For the text-containing cell, return its midpoint in [X, Y] coordinate format. 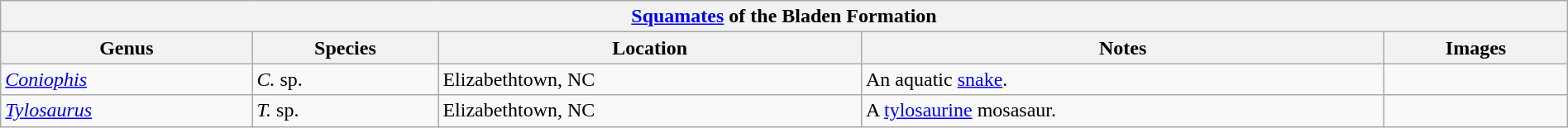
C. sp. [346, 79]
Squamates of the Bladen Formation [784, 17]
Location [650, 48]
Coniophis [127, 79]
T. sp. [346, 111]
Notes [1122, 48]
An aquatic snake. [1122, 79]
A tylosaurine mosasaur. [1122, 111]
Tylosaurus [127, 111]
Genus [127, 48]
Images [1475, 48]
Species [346, 48]
